Return the [X, Y] coordinate for the center point of the cell that contains the specified text.  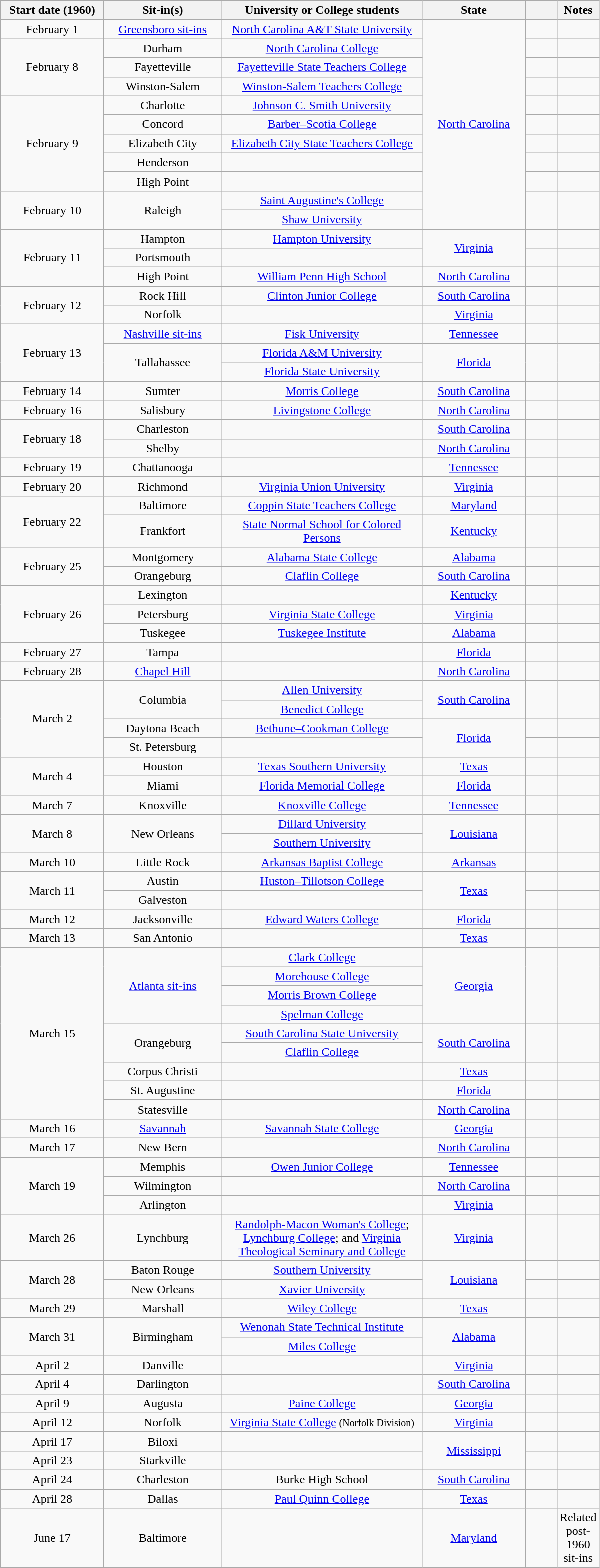
April 28 [52, 1498]
William Penn High School [322, 277]
February 27 [52, 652]
March 12 [52, 919]
April 17 [52, 1441]
Austin [163, 881]
March 10 [52, 862]
Sumter [163, 391]
March 11 [52, 891]
Winston-Salem [163, 86]
February 11 [52, 258]
Danville [163, 1365]
April 2 [52, 1365]
Lexington [163, 595]
March 15 [52, 1033]
North Carolina A&T State University [322, 29]
February 26 [52, 614]
March 31 [52, 1337]
February 25 [52, 567]
State [474, 10]
Miami [163, 786]
Tallahassee [163, 362]
February 9 [52, 143]
Montgomery [163, 557]
Saint Augustine's College [322, 200]
St. Augustine [163, 1090]
February 10 [52, 210]
Starkville [163, 1460]
Xavier University [322, 1289]
Marshall [163, 1308]
Coppin State Teachers College [322, 505]
Fisk University [322, 334]
Randolph-Macon Woman's College; Lynchburg College; and Virginia Theological Seminary and College [322, 1238]
Spelman College [322, 1014]
St. Petersburg [163, 747]
Benedict College [322, 709]
Wilmington [163, 1186]
Dillard University [322, 824]
Richmond [163, 486]
Virginia Union University [322, 486]
Wiley College [322, 1308]
Lynchburg [163, 1238]
Atlanta sit-ins [163, 986]
Corpus Christi [163, 1071]
Memphis [163, 1167]
April 4 [52, 1384]
February 1 [52, 29]
South Carolina State University [322, 1033]
March 17 [52, 1147]
Huston–Tillotson College [322, 881]
Tuskegee Institute [322, 633]
Morris College [322, 391]
San Antonio [163, 938]
Baton Rouge [163, 1270]
Frankfort [163, 531]
March 2 [52, 719]
Notes [578, 10]
Alabama State College [322, 557]
Shaw University [322, 219]
New Bern [163, 1147]
Knoxville College [322, 805]
March 7 [52, 805]
Birmingham [163, 1337]
Start date (1960) [52, 10]
March 28 [52, 1280]
February 28 [52, 671]
April 12 [52, 1422]
Bethune–Cookman College [322, 728]
North Carolina College [322, 48]
Texas Southern University [322, 766]
Raleigh [163, 210]
March 26 [52, 1238]
Durham [163, 48]
Little Rock [163, 862]
February 22 [52, 522]
Fayetteville [163, 67]
Henderson [163, 162]
Hampton [163, 239]
Chapel Hill [163, 671]
Burke High School [322, 1479]
Wenonah State Technical Institute [322, 1327]
February 13 [52, 353]
Darlington [163, 1384]
Virginia State College (Norfolk Division) [322, 1422]
April 23 [52, 1460]
March 19 [52, 1186]
March 29 [52, 1308]
February 12 [52, 305]
Tuskegee [163, 633]
Sit-in(s) [163, 10]
State Normal School for Colored Persons [322, 531]
Dallas [163, 1498]
March 16 [52, 1128]
Allen University [322, 690]
Virginia State College [322, 614]
Winston-Salem Teachers College [322, 86]
Clark College [322, 957]
Daytona Beach [163, 728]
February 8 [52, 67]
Morehouse College [322, 976]
Barber–Scotia College [322, 124]
Galveston [163, 900]
Jacksonville [163, 919]
Houston [163, 766]
April 9 [52, 1403]
February 20 [52, 486]
Salisbury [163, 410]
March 4 [52, 776]
Arkansas [474, 862]
Augusta [163, 1403]
Paine College [322, 1403]
Charlotte [163, 105]
Hampton University [322, 239]
February 18 [52, 439]
March 8 [52, 833]
Nashville sit-ins [163, 334]
Livingstone College [322, 410]
Edward Waters College [322, 919]
Elizabeth City [163, 143]
Mississippi [474, 1451]
Morris Brown College [322, 995]
Florida A&M University [322, 353]
February 16 [52, 410]
Related post-1960 sit-ins [578, 1538]
Knoxville [163, 805]
Columbia [163, 700]
Arlington [163, 1205]
February 14 [52, 391]
Biloxi [163, 1441]
Concord [163, 124]
Chattanooga [163, 467]
Arkansas Baptist College [322, 862]
Portsmouth [163, 258]
Miles College [322, 1346]
Savannah State College [322, 1128]
Rock Hill [163, 296]
Paul Quinn College [322, 1498]
Statesville [163, 1109]
Johnson C. Smith University [322, 105]
Petersburg [163, 614]
Owen Junior College [322, 1167]
March 13 [52, 938]
University or College students [322, 10]
Florida Memorial College [322, 786]
Florida State University [322, 372]
June 17 [52, 1538]
February 19 [52, 467]
Tampa [163, 652]
April 24 [52, 1479]
Savannah [163, 1128]
Shelby [163, 448]
Fayetteville State Teachers College [322, 67]
Clinton Junior College [322, 296]
Elizabeth City State Teachers College [322, 143]
Greensboro sit-ins [163, 29]
